Return [X, Y] of the center of cell containing provided text 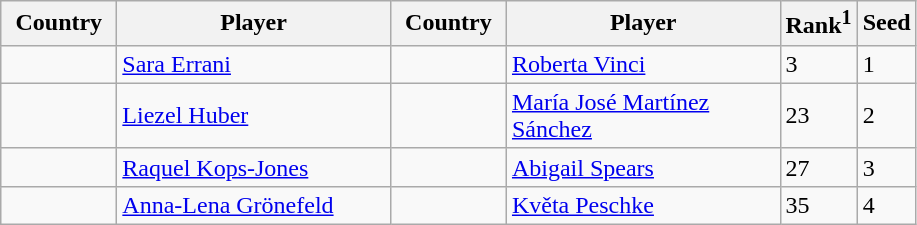
Rank1 [818, 24]
23 [818, 116]
Anna-Lena Grönefeld [254, 205]
Raquel Kops-Jones [254, 167]
27 [818, 167]
2 [886, 116]
Seed [886, 24]
Sara Errani [254, 64]
Abigail Spears [643, 167]
Liezel Huber [254, 116]
1 [886, 64]
María José Martínez Sánchez [643, 116]
35 [818, 205]
4 [886, 205]
Roberta Vinci [643, 64]
Květa Peschke [643, 205]
